Detect which cell encompasses the target text, then output its (X, Y) center coordinate. 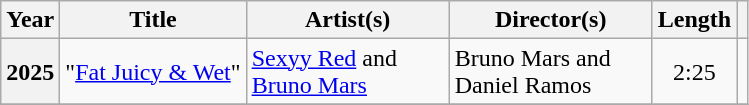
2:25 (694, 72)
Year (30, 20)
2025 (30, 72)
Title (153, 20)
"Fat Juicy & Wet" (153, 72)
Artist(s) (348, 20)
Bruno Mars and Daniel Ramos (550, 72)
Sexyy Red and Bruno Mars (348, 72)
Length (694, 20)
Director(s) (550, 20)
